Extract the [x, y] coordinate from the center of the cell holding the provided text.  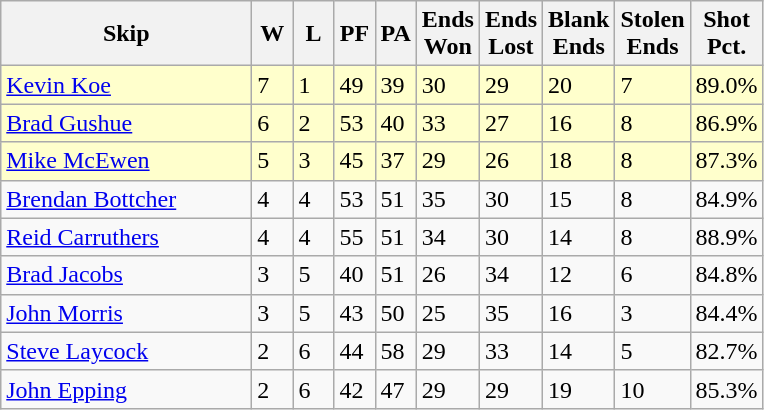
84.8% [726, 275]
Reid Carruthers [126, 237]
27 [510, 123]
PA [396, 34]
43 [354, 313]
45 [354, 161]
Ends Lost [510, 34]
Kevin Koe [126, 85]
John Epping [126, 389]
18 [579, 161]
Mike McEwen [126, 161]
Ends Won [448, 34]
55 [354, 237]
15 [579, 199]
Stolen Ends [652, 34]
86.9% [726, 123]
Skip [126, 34]
84.4% [726, 313]
PF [354, 34]
L [314, 34]
39 [396, 85]
37 [396, 161]
49 [354, 85]
10 [652, 389]
Blank Ends [579, 34]
Brendan Bottcher [126, 199]
47 [396, 389]
Brad Gushue [126, 123]
Steve Laycock [126, 351]
Brad Jacobs [126, 275]
58 [396, 351]
25 [448, 313]
42 [354, 389]
19 [579, 389]
1 [314, 85]
Shot Pct. [726, 34]
W [272, 34]
John Morris [126, 313]
50 [396, 313]
82.7% [726, 351]
87.3% [726, 161]
88.9% [726, 237]
85.3% [726, 389]
89.0% [726, 85]
20 [579, 85]
12 [579, 275]
84.9% [726, 199]
44 [354, 351]
